Determine the (x, y) coordinate at the center of the cell enclosing the given text.  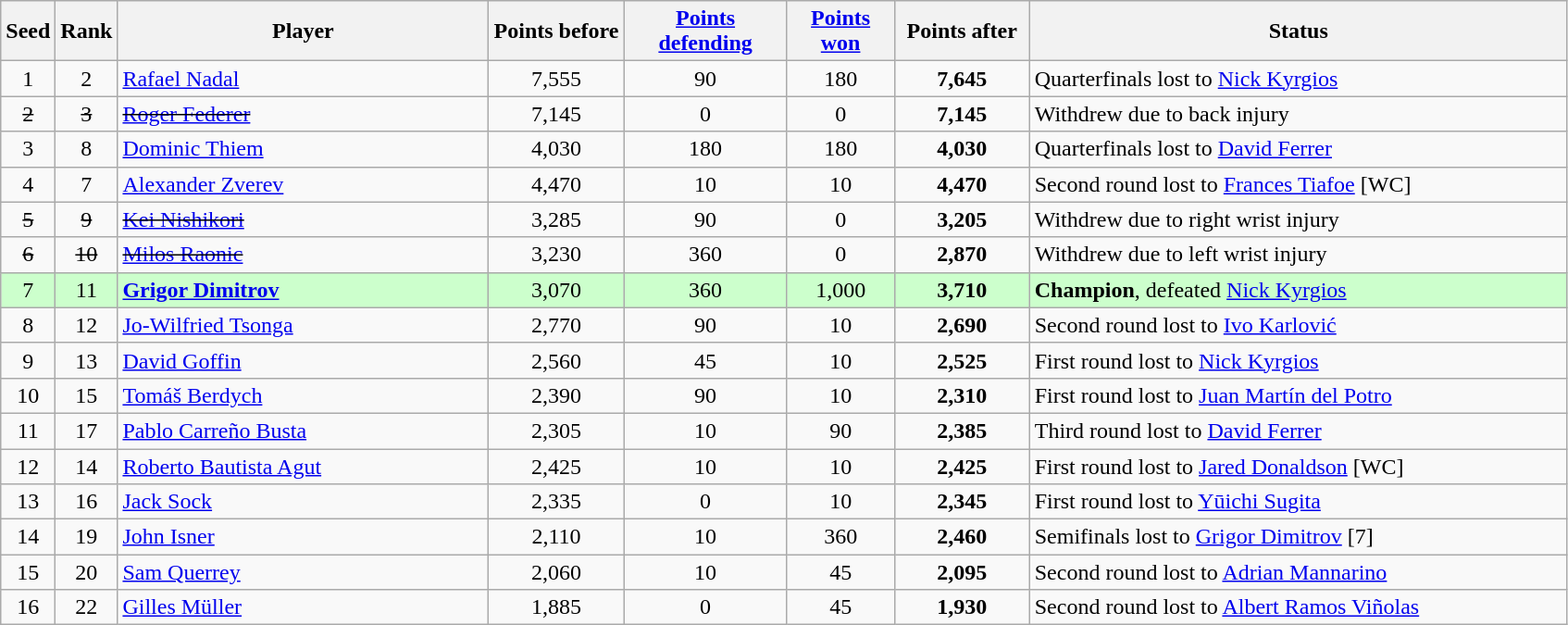
2,525 (962, 360)
1,930 (962, 607)
Points before (556, 31)
2,335 (556, 502)
Withdrew due to left wrist injury (1298, 255)
Withdrew due to back injury (1298, 114)
2,305 (556, 431)
First round lost to Yūichi Sugita (1298, 502)
Second round lost to Adrian Mannarino (1298, 572)
2,385 (962, 431)
1 (28, 79)
Sam Querrey (304, 572)
19 (87, 537)
3,205 (962, 219)
Semifinals lost to Grigor Dimitrov [7] (1298, 537)
Gilles Müller (304, 607)
6 (28, 255)
3,230 (556, 255)
John Isner (304, 537)
Rafael Nadal (304, 79)
1,885 (556, 607)
Status (1298, 31)
Alexander Zverev (304, 184)
Points defending (705, 31)
2,095 (962, 572)
3,710 (962, 290)
2,870 (962, 255)
Seed (28, 31)
2,460 (962, 537)
2,060 (556, 572)
Tomáš Berdych (304, 395)
Pablo Carreño Busta (304, 431)
4 (28, 184)
2,690 (962, 325)
Points won (840, 31)
First round lost to Jared Donaldson [WC] (1298, 466)
Third round lost to David Ferrer (1298, 431)
7,645 (962, 79)
Kei Nishikori (304, 219)
Points after (962, 31)
2,310 (962, 395)
2,110 (556, 537)
Roger Federer (304, 114)
17 (87, 431)
2,770 (556, 325)
Quarterfinals lost to Nick Kyrgios (1298, 79)
Roberto Bautista Agut (304, 466)
Quarterfinals lost to David Ferrer (1298, 149)
2,560 (556, 360)
2,345 (962, 502)
Jack Sock (304, 502)
3,285 (556, 219)
Second round lost to Frances Tiafoe [WC] (1298, 184)
Jo-Wilfried Tsonga (304, 325)
Milos Raonic (304, 255)
20 (87, 572)
First round lost to Nick Kyrgios (1298, 360)
Rank (87, 31)
7,555 (556, 79)
22 (87, 607)
Second round lost to Ivo Karlović (1298, 325)
Second round lost to Albert Ramos Viñolas (1298, 607)
Withdrew due to right wrist injury (1298, 219)
Champion, defeated Nick Kyrgios (1298, 290)
Grigor Dimitrov (304, 290)
2,390 (556, 395)
David Goffin (304, 360)
1,000 (840, 290)
Dominic Thiem (304, 149)
5 (28, 219)
Player (304, 31)
First round lost to Juan Martín del Potro (1298, 395)
3,070 (556, 290)
